Return (X, Y) of the center of cell containing provided text 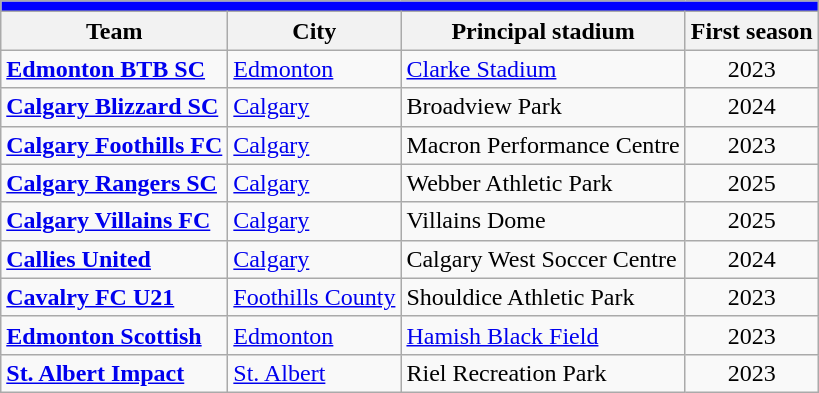
Principal stadium (543, 31)
Webber Athletic Park (543, 183)
St. Albert Impact (114, 373)
Macron Performance Centre (543, 145)
Team (114, 31)
Calgary Villains FC (114, 221)
Riel Recreation Park (543, 373)
Calgary Foothills FC (114, 145)
Broadview Park (543, 107)
Villains Dome (543, 221)
Hamish Black Field (543, 335)
Calgary West Soccer Centre (543, 259)
Calgary Blizzard SC (114, 107)
St. Albert (314, 373)
Shouldice Athletic Park (543, 297)
Calgary Rangers SC (114, 183)
Edmonton Scottish (114, 335)
Foothills County (314, 297)
Cavalry FC U21 (114, 297)
Edmonton BTB SC (114, 69)
City (314, 31)
First season (752, 31)
Clarke Stadium (543, 69)
Callies United (114, 259)
